Search for the cell housing the specified text and yield its [X, Y] center coordinate. 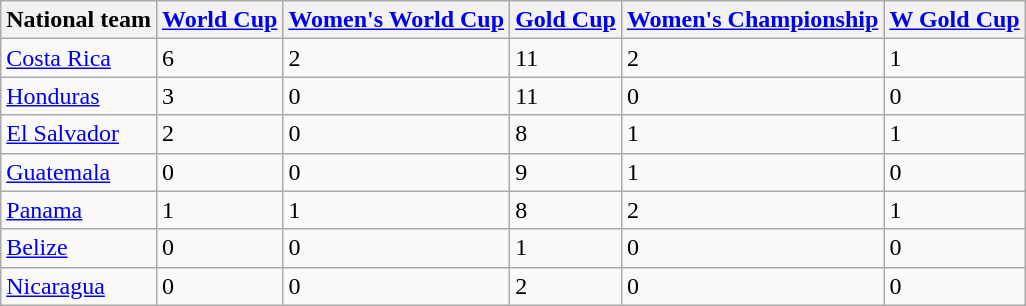
Guatemala [79, 172]
W Gold Cup [954, 20]
9 [566, 172]
6 [219, 58]
Nicaragua [79, 286]
Panama [79, 210]
Gold Cup [566, 20]
3 [219, 96]
National team [79, 20]
El Salvador [79, 134]
Women's Championship [752, 20]
Belize [79, 248]
Women's World Cup [396, 20]
Honduras [79, 96]
Costa Rica [79, 58]
World Cup [219, 20]
